Identify which cell holds the provided text, then report its (X, Y) central coordinate. 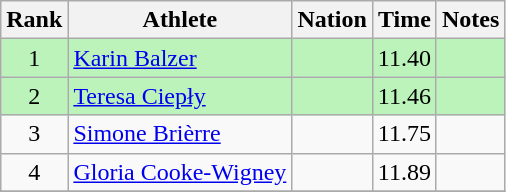
11.89 (404, 172)
Simone Brièrre (180, 134)
Time (404, 20)
Teresa Ciepły (180, 96)
Gloria Cooke-Wigney (180, 172)
Athlete (180, 20)
2 (34, 96)
4 (34, 172)
1 (34, 58)
Karin Balzer (180, 58)
Nation (332, 20)
11.46 (404, 96)
11.75 (404, 134)
11.40 (404, 58)
3 (34, 134)
Notes (470, 20)
Rank (34, 20)
